Find where the given text appears and provide that cell's center as (X, Y) coordinate. 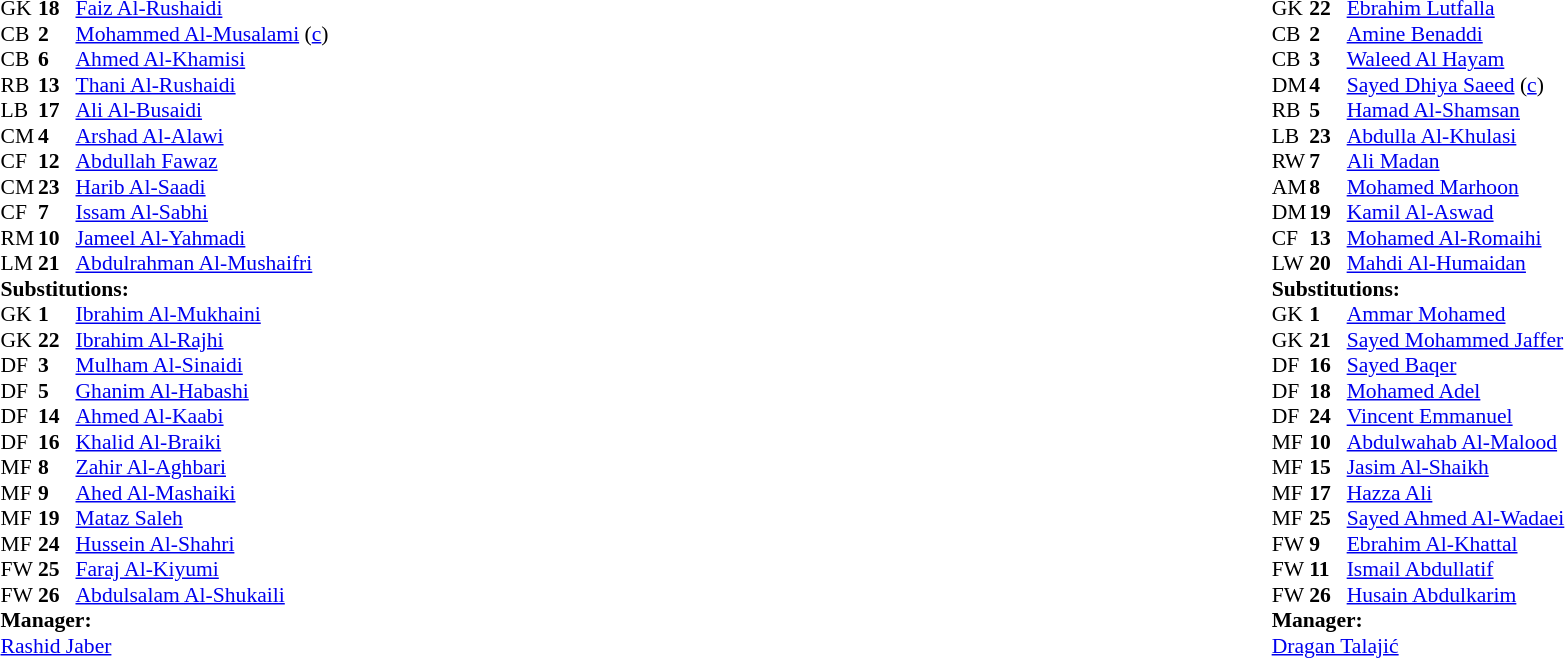
Jameel Al-Yahmadi (202, 238)
Jasim Al-Shaikh (1456, 467)
Issam Al-Sabhi (202, 213)
Ali Al-Busaidi (202, 111)
22 (57, 340)
Mohamed Adel (1456, 391)
Ali Madan (1456, 161)
Mahdi Al-Humaidan (1456, 263)
Zahir Al-Aghbari (202, 467)
Abdulla Al-Khulasi (1456, 136)
Waleed Al Hayam (1456, 59)
Ibrahim Al-Mukhaini (202, 315)
Abdulwahab Al-Malood (1456, 442)
Sayed Ahmed Al-Wadaei (1456, 519)
Khalid Al-Braiki (202, 442)
Faraj Al-Kiyumi (202, 569)
Ismail Abdullatif (1456, 569)
Ghanim Al-Habashi (202, 391)
Sayed Dhiya Saeed (c) (1456, 85)
18 (1328, 391)
Abdulsalam Al-Shukaili (202, 595)
Amine Benaddi (1456, 34)
12 (57, 161)
Mulham Al-Sinaidi (202, 365)
Mataz Saleh (202, 519)
Husain Abdulkarim (1456, 595)
LW (1291, 263)
15 (1328, 467)
LM (19, 263)
Ahed Al-Mashaiki (202, 493)
Hamad Al-Shamsan (1456, 111)
Thani Al-Rushaidi (202, 85)
Abdulrahman Al-Mushaifri (202, 263)
Ahmed Al-Khamisi (202, 59)
Hazza Ali (1456, 493)
Mohamed Al-Romaihi (1456, 238)
RW (1291, 161)
Hussein Al-Shahri (202, 544)
Ahmed Al-Kaabi (202, 417)
11 (1328, 569)
6 (57, 59)
AM (1291, 187)
14 (57, 417)
Ebrahim Al-Khattal (1456, 544)
Sayed Baqer (1456, 365)
Mohammed Al-Musalami (c) (202, 34)
Arshad Al-Alawi (202, 136)
Sayed Mohammed Jaffer (1456, 340)
Abdullah Fawaz (202, 161)
Vincent Emmanuel (1456, 417)
Mohamed Marhoon (1456, 187)
Kamil Al-Aswad (1456, 213)
Ibrahim Al-Rajhi (202, 340)
20 (1328, 263)
RM (19, 238)
Ammar Mohamed (1456, 315)
Harib Al-Saadi (202, 187)
